Determine the [x, y] coordinate at the center of the cell enclosing the given text.  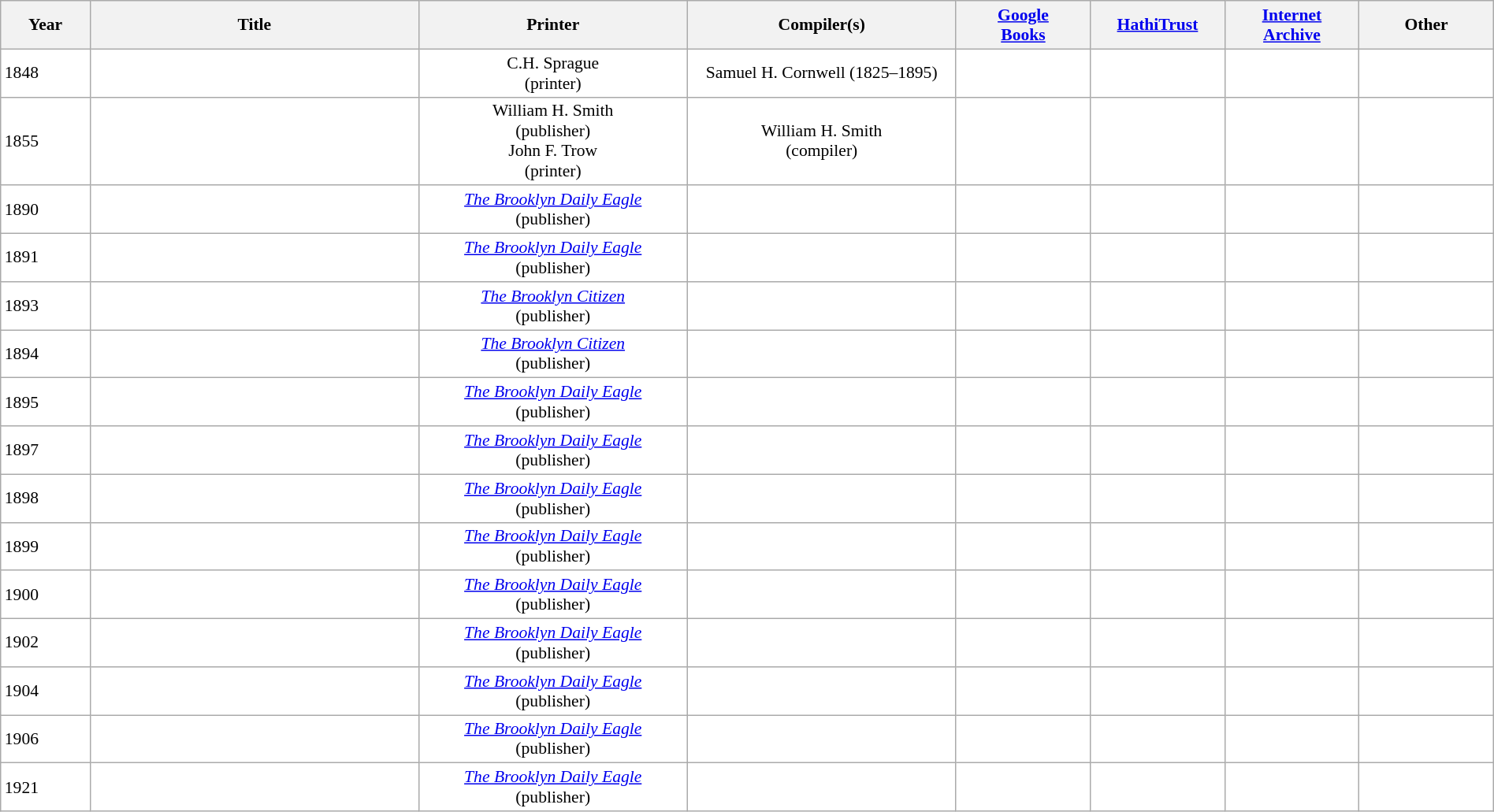
1891 [46, 258]
William H. Smith(compiler) [821, 141]
1906 [46, 739]
1899 [46, 547]
1855 [46, 141]
1893 [46, 306]
1895 [46, 402]
1897 [46, 450]
C.H. Sprague(printer) [553, 72]
1921 [46, 788]
GoogleBooks [1023, 25]
1904 [46, 691]
1900 [46, 595]
Other [1426, 25]
Compiler(s) [821, 25]
1848 [46, 72]
1890 [46, 209]
Printer [553, 25]
Year [46, 25]
William H. Smith(publisher)John F. Trow(printer) [553, 141]
Title [254, 25]
Samuel H. Cornwell (1825–1895) [821, 72]
1898 [46, 498]
1902 [46, 643]
HathiTrust [1158, 25]
InternetArchive [1291, 25]
1894 [46, 354]
